Provide the (X, Y) coordinate of the cell's center where the given text is located.  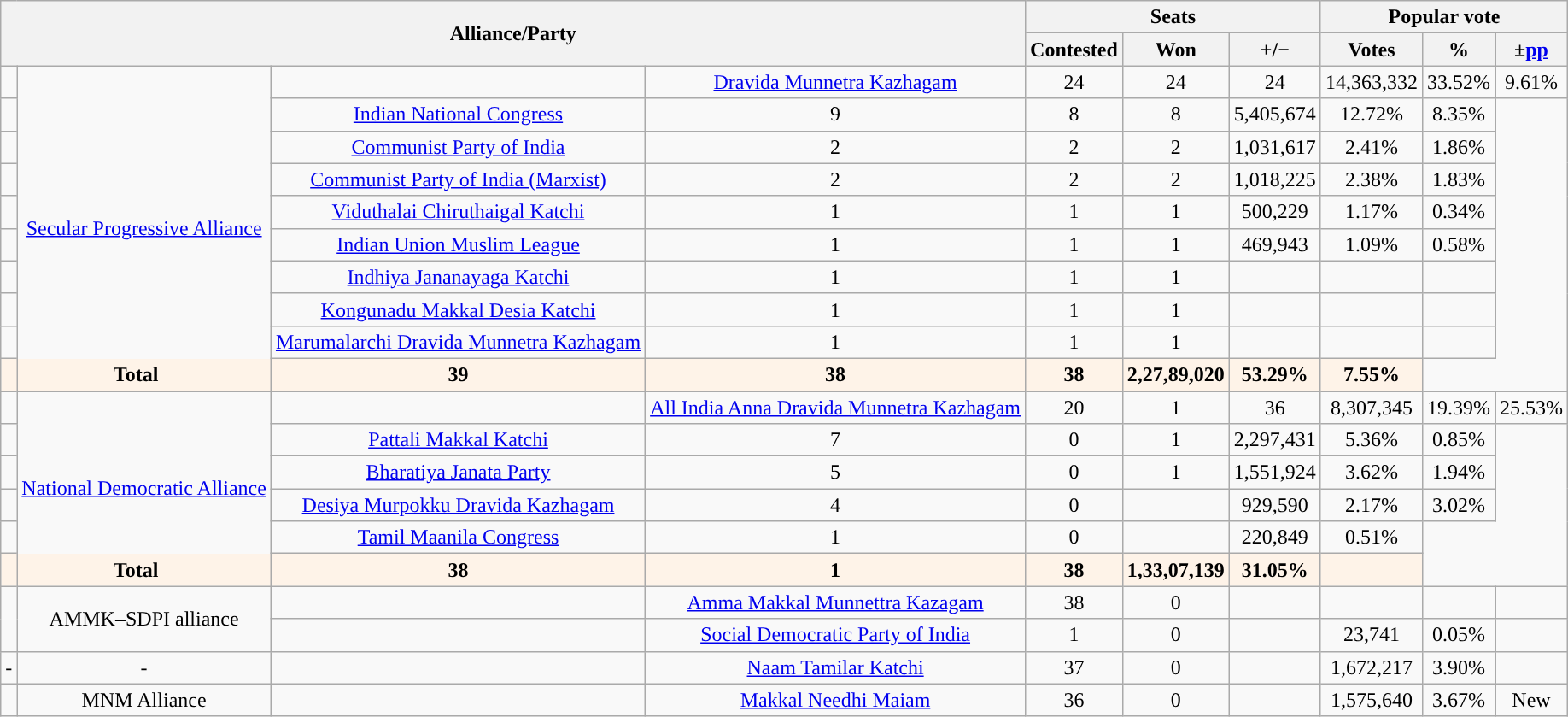
8.35% (1459, 115)
Pattali Makkal Katchi (458, 440)
1,031,617 (1274, 147)
3.02% (1459, 505)
Secular Progressive Alliance (144, 229)
% (1459, 50)
53.29% (1274, 374)
Social Democratic Party of India (835, 635)
Desiya Murpokku Dravida Kazhagam (458, 505)
5.36% (1372, 440)
MNM Alliance (144, 700)
1,33,07,139 (1175, 570)
469,943 (1274, 244)
Seats (1173, 17)
23,741 (1372, 635)
7 (835, 440)
Indian National Congress (458, 115)
39 (458, 374)
3.90% (1459, 667)
8,307,345 (1372, 408)
14,363,332 (1372, 82)
Dravida Munnetra Kazhagam (835, 82)
1,551,924 (1274, 473)
1,575,640 (1372, 700)
1.94% (1459, 473)
Alliance/Party (513, 33)
1,018,225 (1274, 179)
Amma Makkal Munnettra Kazagam (835, 602)
2,27,89,020 (1175, 374)
Indhiya Jananayaga Katchi (458, 277)
3.67% (1459, 700)
Communist Party of India (458, 147)
Communist Party of India (Marxist) (458, 179)
0.51% (1372, 538)
Naam Tamilar Katchi (835, 667)
Kongunadu Makkal Desia Katchi (458, 309)
±pp (1530, 50)
37 (1074, 667)
33.52% (1459, 82)
2,297,431 (1274, 440)
9 (835, 115)
AMMK–SDPI alliance (144, 619)
3.62% (1372, 473)
500,229 (1274, 212)
25.53% (1530, 408)
2.38% (1372, 179)
220,849 (1274, 538)
Votes (1372, 50)
4 (835, 505)
New (1530, 700)
31.05% (1274, 570)
1.86% (1459, 147)
5,405,674 (1274, 115)
All India Anna Dravida Munnetra Kazhagam (835, 408)
Indian Union Muslim League (458, 244)
929,590 (1274, 505)
5 (835, 473)
0.85% (1459, 440)
National Democratic Alliance (144, 489)
7.55% (1372, 374)
Popular vote (1443, 17)
12.72% (1372, 115)
Marumalarchi Dravida Munnetra Kazhagam (458, 342)
1.09% (1372, 244)
0.05% (1459, 635)
19.39% (1459, 408)
2.17% (1372, 505)
Bharatiya Janata Party (458, 473)
1.83% (1459, 179)
1,672,217 (1372, 667)
+/− (1274, 50)
0.34% (1459, 212)
20 (1074, 408)
Won (1175, 50)
2.41% (1372, 147)
Contested (1074, 50)
Tamil Maanila Congress (458, 538)
0.58% (1459, 244)
Makkal Needhi Maiam (835, 700)
Viduthalai Chiruthaigal Katchi (458, 212)
9.61% (1530, 82)
1.17% (1372, 212)
